Scan for the cell matching the given text and deliver its [x, y] coordinate at center. 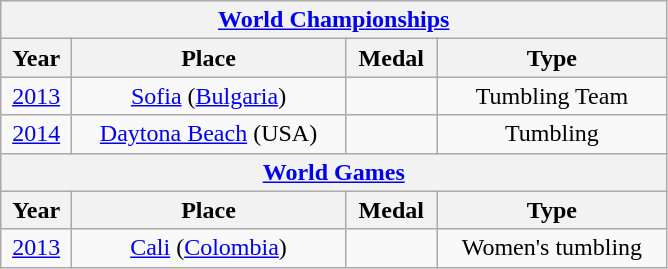
Women's tumbling [552, 248]
Sofia (Bulgaria) [209, 96]
World Games [334, 172]
Tumbling [552, 134]
Cali (Colombia) [209, 248]
Tumbling Team [552, 96]
World Championships [334, 20]
Daytona Beach (USA) [209, 134]
2014 [36, 134]
